Capture the cell that displays the provided text and extract its [x, y] central coordinate. 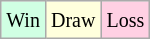
Loss [126, 20]
Win [24, 20]
Draw [72, 20]
